From the cell containing the given text, extract its center point as [x, y] coordinate. 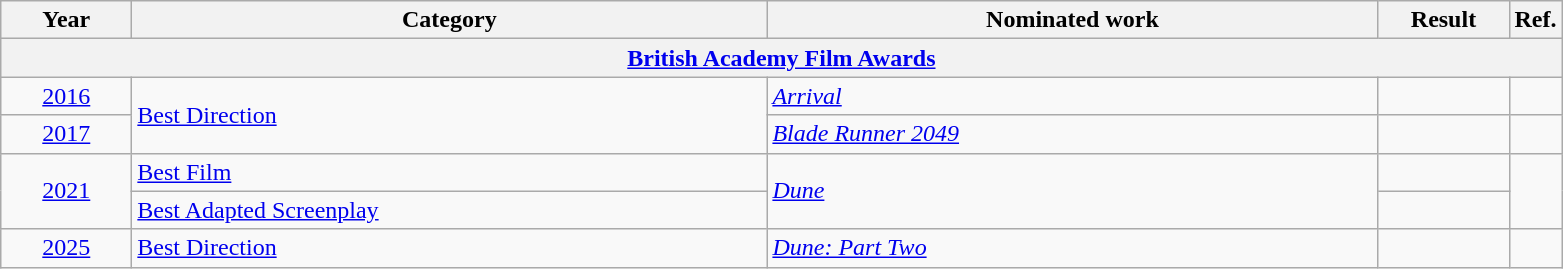
Dune: Part Two [1072, 248]
Dune [1072, 191]
2025 [66, 248]
2016 [66, 96]
Best Adapted Screenplay [450, 210]
Best Film [450, 172]
Blade Runner 2049 [1072, 134]
Nominated work [1072, 20]
Arrival [1072, 96]
2021 [66, 191]
Year [66, 20]
British Academy Film Awards [782, 58]
Result [1444, 20]
2017 [66, 134]
Ref. [1536, 20]
Category [450, 20]
